From the cell containing the given text, extract its center point as (X, Y) coordinate. 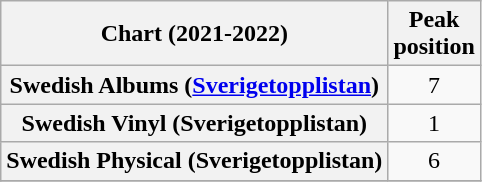
Chart (2021-2022) (194, 34)
Swedish Vinyl (Sverigetopplistan) (194, 123)
Swedish Albums (Sverigetopplistan) (194, 85)
Swedish Physical (Sverigetopplistan) (194, 161)
7 (434, 85)
Peakposition (434, 34)
1 (434, 123)
6 (434, 161)
